Search for the cell housing the specified text and yield its [x, y] center coordinate. 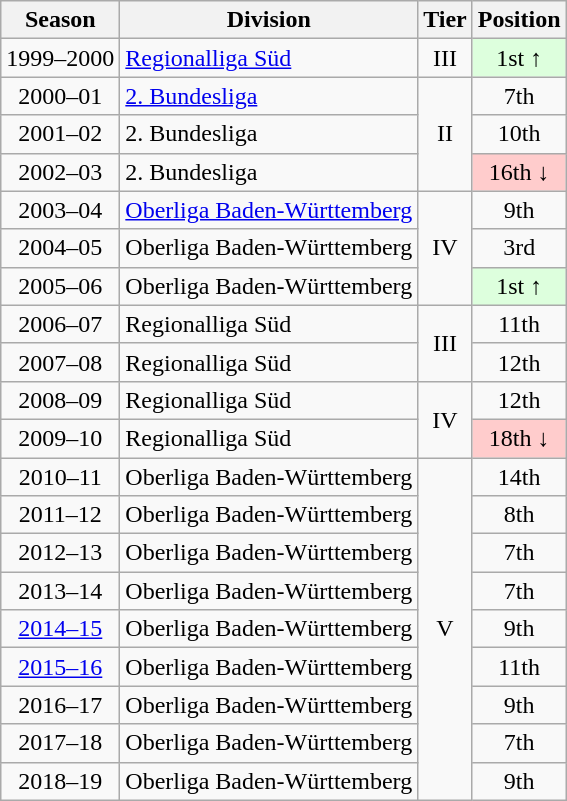
2007–08 [60, 362]
II [446, 134]
Tier [446, 20]
2011–12 [60, 515]
2016–17 [60, 705]
8th [519, 515]
16th ↓ [519, 172]
2015–16 [60, 667]
10th [519, 134]
2009–10 [60, 438]
2004–05 [60, 248]
2014–15 [60, 629]
14th [519, 477]
2000–01 [60, 96]
3rd [519, 248]
2001–02 [60, 134]
V [446, 630]
18th ↓ [519, 438]
2006–07 [60, 324]
2005–06 [60, 286]
1999–2000 [60, 58]
Position [519, 20]
2002–03 [60, 172]
Season [60, 20]
2017–18 [60, 743]
Division [269, 20]
2012–13 [60, 553]
2008–09 [60, 400]
2003–04 [60, 210]
2010–11 [60, 477]
2018–19 [60, 781]
2013–14 [60, 591]
